Return [X, Y] of the center of cell containing provided text 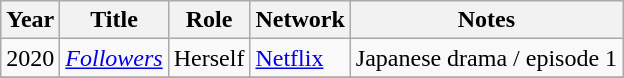
Title [114, 20]
Japanese drama / episode 1 [486, 58]
Followers [114, 58]
Year [30, 20]
Netflix [300, 58]
Herself [209, 58]
Role [209, 20]
2020 [30, 58]
Network [300, 20]
Notes [486, 20]
